Return (x, y) of the center of cell containing provided text 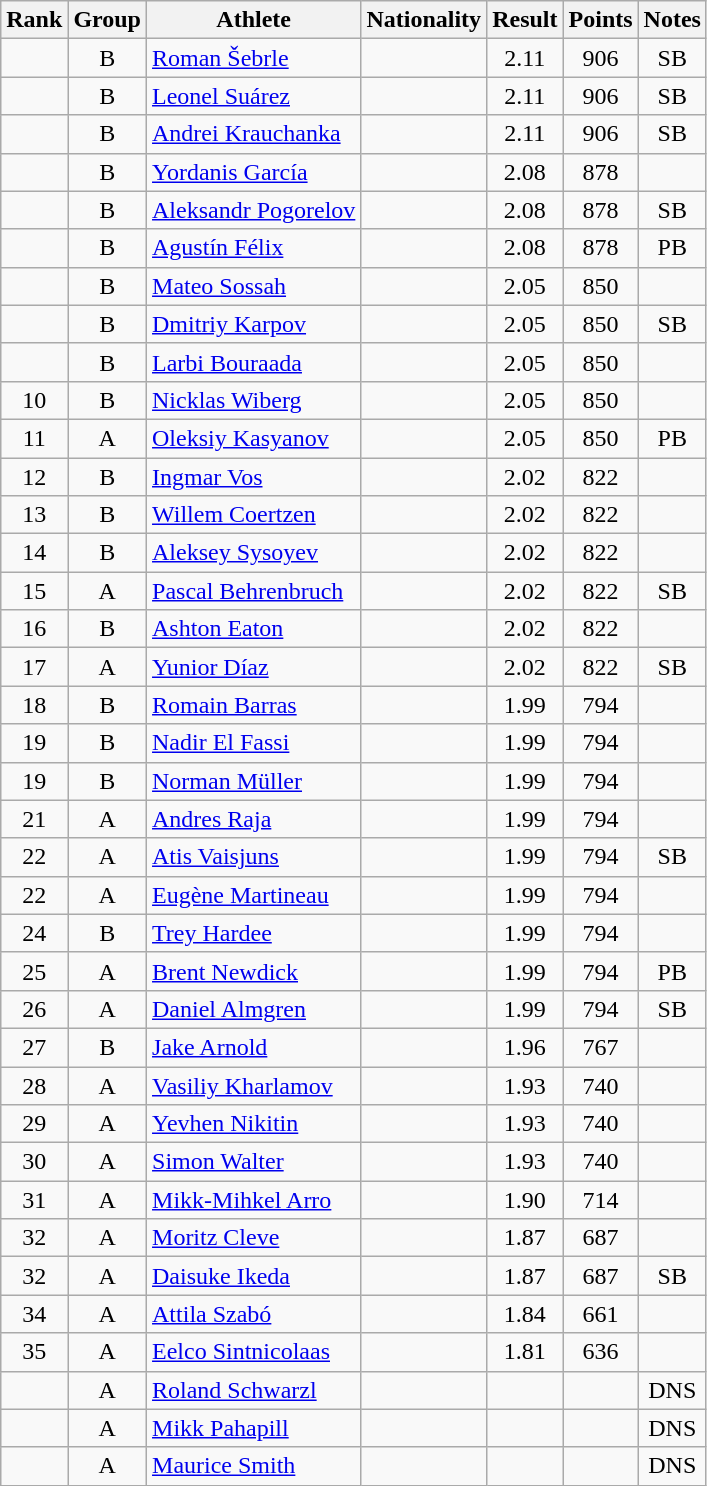
Jake Arnold (254, 1047)
Andres Raja (254, 819)
Norman Müller (254, 781)
Yunior Díaz (254, 667)
767 (600, 1047)
Leonel Suárez (254, 96)
Roland Schwarzl (254, 1390)
Brent Newdick (254, 971)
Atis Vaisjuns (254, 857)
Mikk Pahapill (254, 1428)
661 (600, 1314)
Daniel Almgren (254, 1009)
1.84 (525, 1314)
Nicklas Wiberg (254, 400)
Vasiliy Kharlamov (254, 1085)
Ingmar Vos (254, 477)
15 (34, 591)
Trey Hardee (254, 933)
1.96 (525, 1047)
1.90 (525, 1200)
Mateo Sossah (254, 286)
21 (34, 819)
18 (34, 705)
Eelco Sintnicolaas (254, 1352)
25 (34, 971)
Simon Walter (254, 1162)
Romain Barras (254, 705)
Yevhen Nikitin (254, 1124)
Agustín Félix (254, 248)
31 (34, 1200)
636 (600, 1352)
12 (34, 477)
Attila Szabó (254, 1314)
Roman Šebrle (254, 58)
714 (600, 1200)
Pascal Behrenbruch (254, 591)
14 (34, 553)
Yordanis García (254, 172)
Result (525, 20)
Ashton Eaton (254, 629)
Aleksey Sysoyev (254, 553)
Maurice Smith (254, 1466)
35 (34, 1352)
Dmitriy Karpov (254, 324)
30 (34, 1162)
Athlete (254, 20)
17 (34, 667)
Group (108, 20)
Mikk-Mihkel Arro (254, 1200)
Nationality (424, 20)
26 (34, 1009)
Aleksandr Pogorelov (254, 210)
Willem Coertzen (254, 515)
Points (600, 20)
24 (34, 933)
11 (34, 438)
Nadir El Fassi (254, 743)
10 (34, 400)
Rank (34, 20)
Eugène Martineau (254, 895)
28 (34, 1085)
34 (34, 1314)
16 (34, 629)
Oleksiy Kasyanov (254, 438)
27 (34, 1047)
Moritz Cleve (254, 1238)
Notes (672, 20)
Larbi Bouraada (254, 362)
Daisuke Ikeda (254, 1276)
13 (34, 515)
1.81 (525, 1352)
Andrei Krauchanka (254, 134)
29 (34, 1124)
